Scan for the cell matching the given text and deliver its [x, y] coordinate at center. 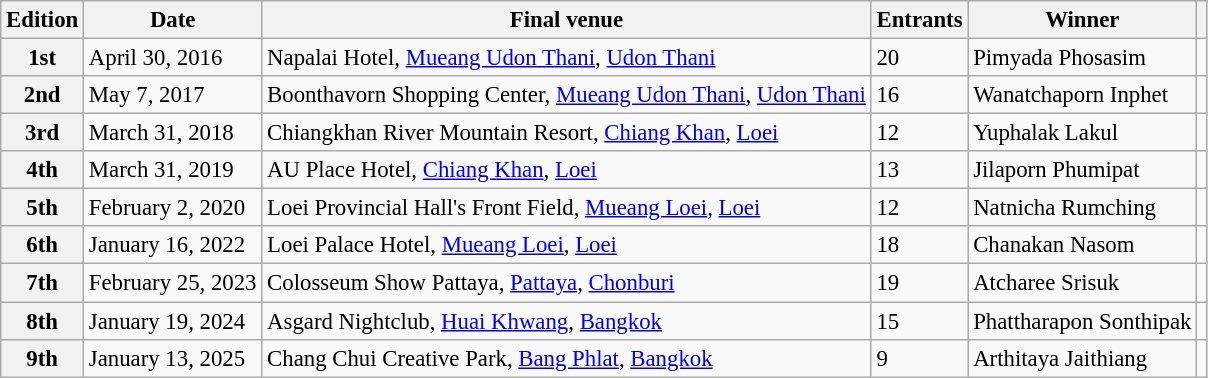
Boonthavorn Shopping Center, Mueang Udon Thani, Udon Thani [566, 95]
March 31, 2019 [173, 170]
Wanatchaporn Inphet [1082, 95]
Date [173, 20]
2nd [42, 95]
Jilaporn Phumipat [1082, 170]
18 [920, 245]
Napalai Hotel, Mueang Udon Thani, Udon Thani [566, 58]
Colosseum Show Pattaya, Pattaya, Chonburi [566, 283]
February 25, 2023 [173, 283]
9th [42, 358]
15 [920, 321]
Asgard Nightclub, Huai Khwang, Bangkok [566, 321]
9 [920, 358]
Pimyada Phosasim [1082, 58]
Chang Chui Creative Park, Bang Phlat, Bangkok [566, 358]
7th [42, 283]
Natnicha Rumching [1082, 208]
Winner [1082, 20]
Yuphalak Lakul [1082, 133]
20 [920, 58]
January 19, 2024 [173, 321]
Chiangkhan River Mountain Resort, Chiang Khan, Loei [566, 133]
Phattharapon Sonthipak [1082, 321]
4th [42, 170]
8th [42, 321]
May 7, 2017 [173, 95]
Edition [42, 20]
19 [920, 283]
6th [42, 245]
January 13, 2025 [173, 358]
Atcharee Srisuk [1082, 283]
Loei Palace Hotel, Mueang Loei, Loei [566, 245]
AU Place Hotel, Chiang Khan, Loei [566, 170]
16 [920, 95]
13 [920, 170]
February 2, 2020 [173, 208]
5th [42, 208]
1st [42, 58]
Arthitaya Jaithiang [1082, 358]
April 30, 2016 [173, 58]
Final venue [566, 20]
3rd [42, 133]
January 16, 2022 [173, 245]
March 31, 2018 [173, 133]
Loei Provincial Hall's Front Field, Mueang Loei, Loei [566, 208]
Entrants [920, 20]
Chanakan Nasom [1082, 245]
